From the cell containing the given text, extract its center point as (x, y) coordinate. 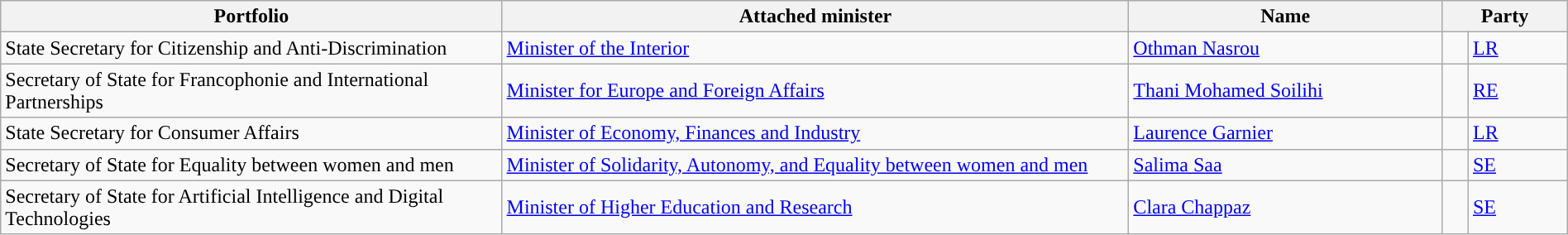
Minister of the Interior (815, 48)
State Secretary for Citizenship and Anti-Discrimination (251, 48)
Thani Mohamed Soilihi (1285, 91)
Secretary of State for Francophonie and International Partnerships (251, 91)
RE (1518, 91)
Attached minister (815, 17)
Salima Saa (1285, 165)
Secretary of State for Equality between women and men (251, 165)
Party (1505, 17)
Secretary of State for Artificial Intelligence and Digital Technologies (251, 207)
Minister for Europe and Foreign Affairs (815, 91)
Clara Chappaz (1285, 207)
Minister of Higher Education and Research (815, 207)
State Secretary for Consumer Affairs (251, 133)
Minister of Economy, Finances and Industry (815, 133)
Othman Nasrou (1285, 48)
Laurence Garnier (1285, 133)
Minister of Solidarity, Autonomy, and Equality between women and men (815, 165)
Name (1285, 17)
Portfolio (251, 17)
